Determine the [X, Y] coordinate at the center of the cell enclosing the given text.  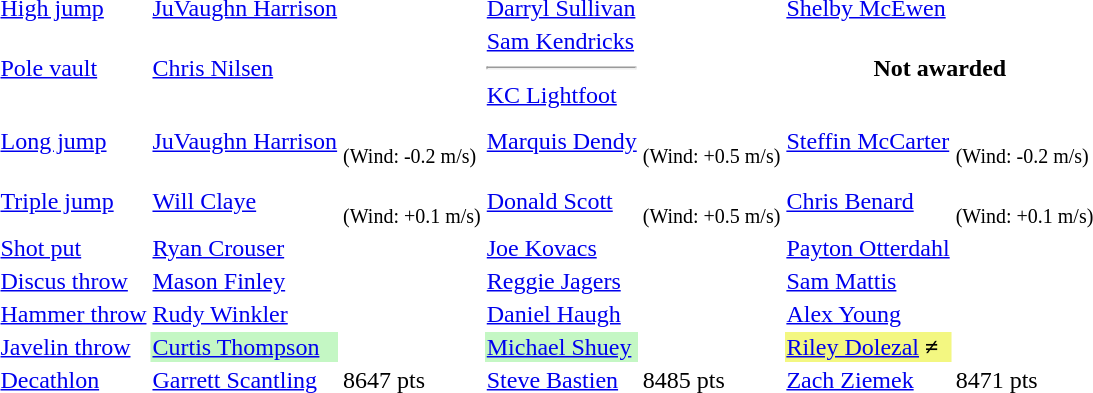
Mason Finley [245, 281]
Ryan Crouser [245, 248]
Reggie Jagers [562, 281]
Donald Scott [562, 202]
Joe Kovacs [562, 248]
JuVaughn Harrison [245, 142]
Curtis Thompson [245, 347]
Daniel Haugh [562, 314]
(Wind: +0.1 m/s) [412, 202]
(Wind: -0.2 m/s) [412, 142]
Chris Benard [868, 202]
Rudy Winkler [245, 314]
Marquis Dendy [562, 142]
Will Claye [245, 202]
Sam Mattis [868, 281]
Payton Otterdahl [868, 248]
Michael Shuey [562, 347]
Riley Dolezal ≠ [868, 347]
Steffin McCarter [868, 142]
Alex Young [868, 314]
Chris Nilsen [245, 68]
Sam KendricksKC Lightfoot [562, 68]
